Return [X, Y] of the center of cell containing provided text 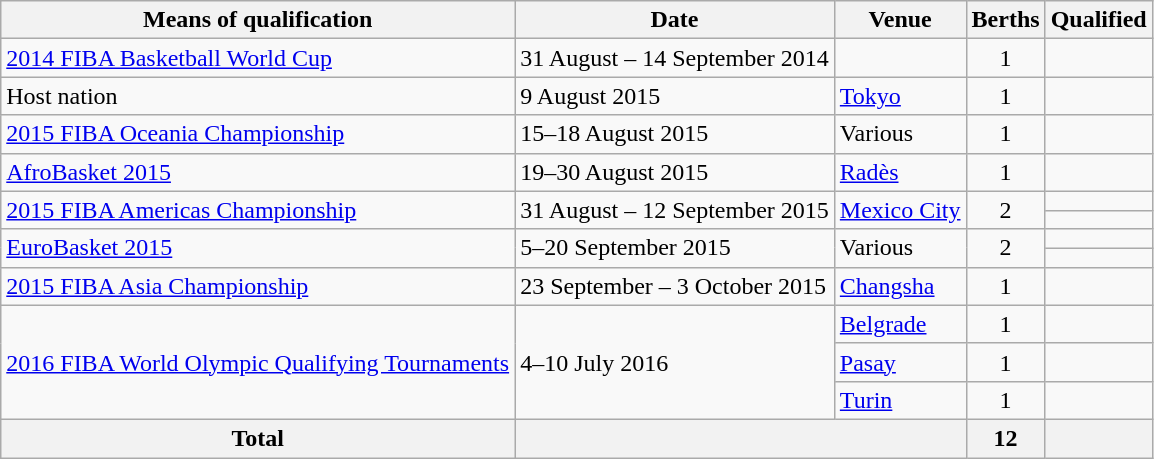
Total [258, 438]
15–18 August 2015 [675, 134]
Venue [900, 20]
2015 FIBA Americas Championship [258, 210]
Belgrade [900, 324]
2014 FIBA Basketball World Cup [258, 58]
Date [675, 20]
19–30 August 2015 [675, 172]
Changsha [900, 286]
Tokyo [900, 96]
31 August – 14 September 2014 [675, 58]
9 August 2015 [675, 96]
Turin [900, 400]
5–20 September 2015 [675, 248]
2015 FIBA Oceania Championship [258, 134]
31 August – 12 September 2015 [675, 210]
12 [1006, 438]
4–10 July 2016 [675, 362]
Berths [1006, 20]
Mexico City [900, 210]
AfroBasket 2015 [258, 172]
2016 FIBA World Olympic Qualifying Tournaments [258, 362]
Pasay [900, 362]
Radès [900, 172]
23 September – 3 October 2015 [675, 286]
EuroBasket 2015 [258, 248]
Means of qualification [258, 20]
Host nation [258, 96]
Qualified [1098, 20]
2015 FIBA Asia Championship [258, 286]
